Return the (X, Y) coordinate for the center point of the cell that contains the specified text.  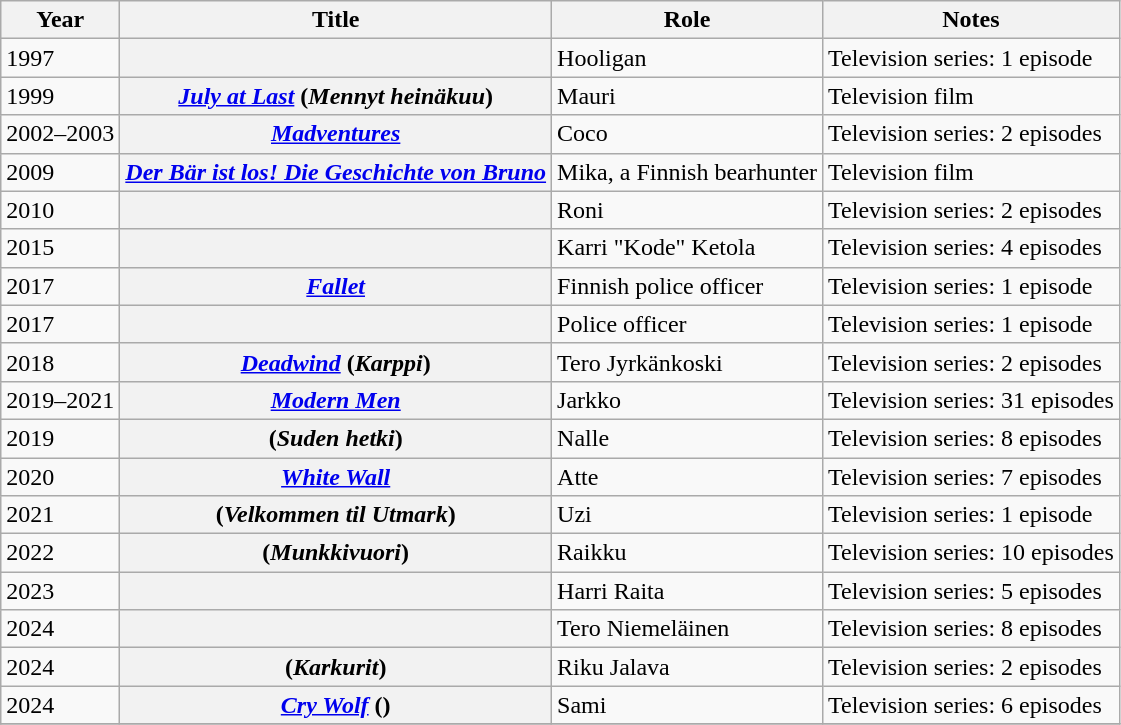
Coco (688, 134)
(Munkkivuori) (336, 553)
2023 (60, 591)
2021 (60, 515)
Television series: 31 episodes (972, 400)
Television series: 10 episodes (972, 553)
Police officer (688, 324)
Fallet (336, 286)
2022 (60, 553)
Roni (688, 210)
2020 (60, 477)
(Velkommen til Utmark) (336, 515)
Hooligan (688, 58)
Modern Men (336, 400)
2018 (60, 362)
July at Last (Mennyt heinäkuu) (336, 96)
Notes (972, 20)
2002–2003 (60, 134)
Finnish police officer (688, 286)
Karri "Kode" Ketola (688, 248)
Year (60, 20)
Mauri (688, 96)
2015 (60, 248)
Riku Jalava (688, 667)
White Wall (336, 477)
(Karkurit) (336, 667)
Mika, a Finnish bearhunter (688, 172)
Atte (688, 477)
Television series: 5 episodes (972, 591)
2019–2021 (60, 400)
(Suden hetki) (336, 438)
Raikku (688, 553)
Der Bär ist los! Die Geschichte von Bruno (336, 172)
Harri Raita (688, 591)
Jarkko (688, 400)
Title (336, 20)
Madventures (336, 134)
Television series: 7 episodes (972, 477)
2019 (60, 438)
Deadwind (Karppi) (336, 362)
Sami (688, 705)
1999 (60, 96)
Cry Wolf () (336, 705)
Television series: 4 episodes (972, 248)
2010 (60, 210)
Role (688, 20)
Uzi (688, 515)
Tero Jyrkänkoski (688, 362)
1997 (60, 58)
Television series: 6 episodes (972, 705)
Tero Niemeläinen (688, 629)
2009 (60, 172)
Nalle (688, 438)
